Provide the (x, y) coordinate of the cell's center where the given text is located.  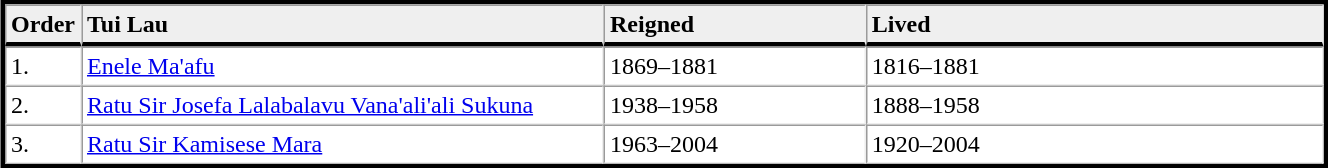
Ratu Sir Kamisese Mara (342, 144)
3. (43, 144)
Reigned (735, 25)
Tui Lau (342, 25)
1963–2004 (735, 144)
1938–1958 (735, 106)
2. (43, 106)
1920–2004 (1094, 144)
Ratu Sir Josefa Lalabalavu Vana'ali'ali Sukuna (342, 106)
1869–1881 (735, 66)
1888–1958 (1094, 106)
Lived (1094, 25)
1816–1881 (1094, 66)
Enele Ma'afu (342, 66)
Order (43, 25)
1. (43, 66)
